Locate the cell with the specified text and output its [X, Y] center coordinate. 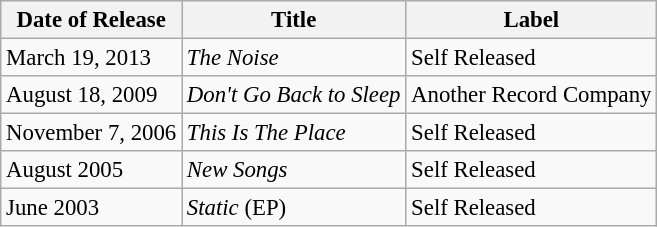
March 19, 2013 [92, 58]
August 18, 2009 [92, 95]
June 2003 [92, 208]
The Noise [294, 58]
New Songs [294, 170]
November 7, 2006 [92, 133]
Don't Go Back to Sleep [294, 95]
August 2005 [92, 170]
Static (EP) [294, 208]
Title [294, 20]
Label [532, 20]
Another Record Company [532, 95]
This Is The Place [294, 133]
Date of Release [92, 20]
